Detect which cell encompasses the target text, then output its (X, Y) center coordinate. 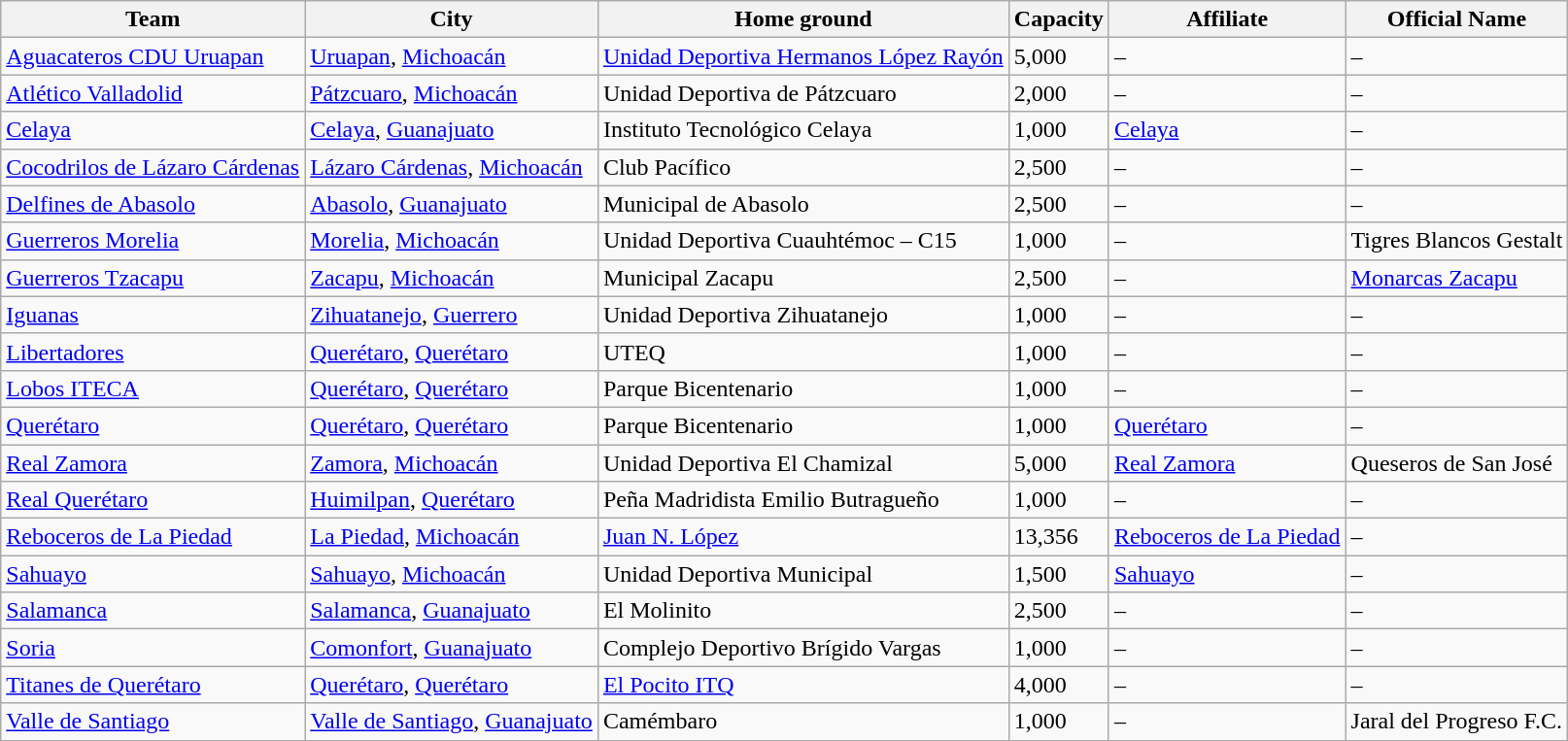
Camémbaro (802, 722)
Capacity (1059, 19)
Unidad Deportiva Zihuatanejo (802, 315)
Tigres Blancos Gestalt (1457, 241)
Salamanca, Guanajuato (452, 611)
Monarcas Zacapu (1457, 278)
Home ground (802, 19)
Uruapan, Michoacán (452, 56)
Iguanas (153, 315)
Queseros de San José (1457, 463)
Affiliate (1227, 19)
Unidad Deportiva Municipal (802, 574)
Guerreros Morelia (153, 241)
Huimilpan, Querétaro (452, 500)
Zacapu, Michoacán (452, 278)
2,000 (1059, 93)
Morelia, Michoacán (452, 241)
4,000 (1059, 685)
Municipal Zacapu (802, 278)
Celaya, Guanajuato (452, 130)
Soria (153, 648)
El Pocito ITQ (802, 685)
UTEQ (802, 352)
Instituto Tecnológico Celaya (802, 130)
Abasolo, Guanajuato (452, 204)
Club Pacífico (802, 167)
Official Name (1457, 19)
Unidad Deportiva Hermanos López Rayón (802, 56)
Team (153, 19)
Titanes de Querétaro (153, 685)
Municipal de Abasolo (802, 204)
El Molinito (802, 611)
Valle de Santiago, Guanajuato (452, 722)
Complejo Deportivo Brígido Vargas (802, 648)
Sahuayo, Michoacán (452, 574)
Libertadores (153, 352)
Zamora, Michoacán (452, 463)
Real Querétaro (153, 500)
Unidad Deportiva El Chamizal (802, 463)
13,356 (1059, 537)
1,500 (1059, 574)
Juan N. López (802, 537)
Lázaro Cárdenas, Michoacán (452, 167)
Jaral del Progreso F.C. (1457, 722)
Lobos ITECA (153, 388)
Aguacateros CDU Uruapan (153, 56)
Pátzcuaro, Michoacán (452, 93)
Guerreros Tzacapu (153, 278)
Salamanca (153, 611)
Atlético Valladolid (153, 93)
Unidad Deportiva Cuauhtémoc – C15 (802, 241)
Cocodrilos de Lázaro Cárdenas (153, 167)
Delfines de Abasolo (153, 204)
City (452, 19)
La Piedad, Michoacán (452, 537)
Zihuatanejo, Guerrero (452, 315)
Peña Madridista Emilio Butragueño (802, 500)
Unidad Deportiva de Pátzcuaro (802, 93)
Valle de Santiago (153, 722)
Comonfort, Guanajuato (452, 648)
